For the text-containing cell, return its midpoint in [X, Y] coordinate format. 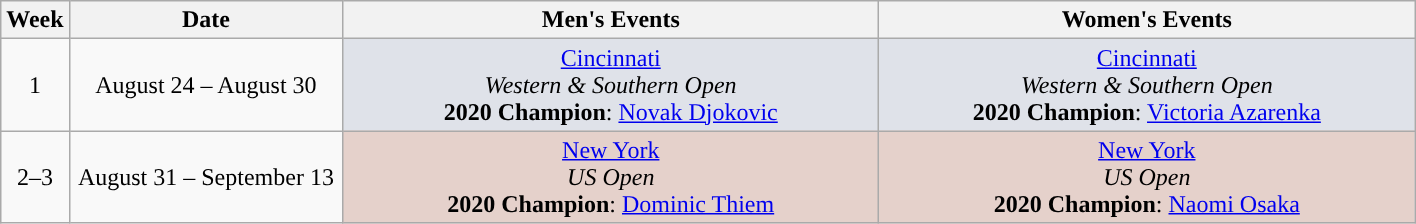
August 24 – August 30 [206, 85]
Week [35, 20]
Men's Events [611, 20]
New York US Open2020 Champion: Dominic Thiem [611, 177]
Women's Events [1147, 20]
New York US Open2020 Champion: Naomi Osaka [1147, 177]
Date [206, 20]
1 [35, 85]
2–3 [35, 177]
CincinnatiWestern & Southern Open2020 Champion: Victoria Azarenka [1147, 85]
August 31 – September 13 [206, 177]
CincinnatiWestern & Southern Open2020 Champion: Novak Djokovic [611, 85]
